Extract the (x, y) coordinate from the center of the cell holding the provided text.  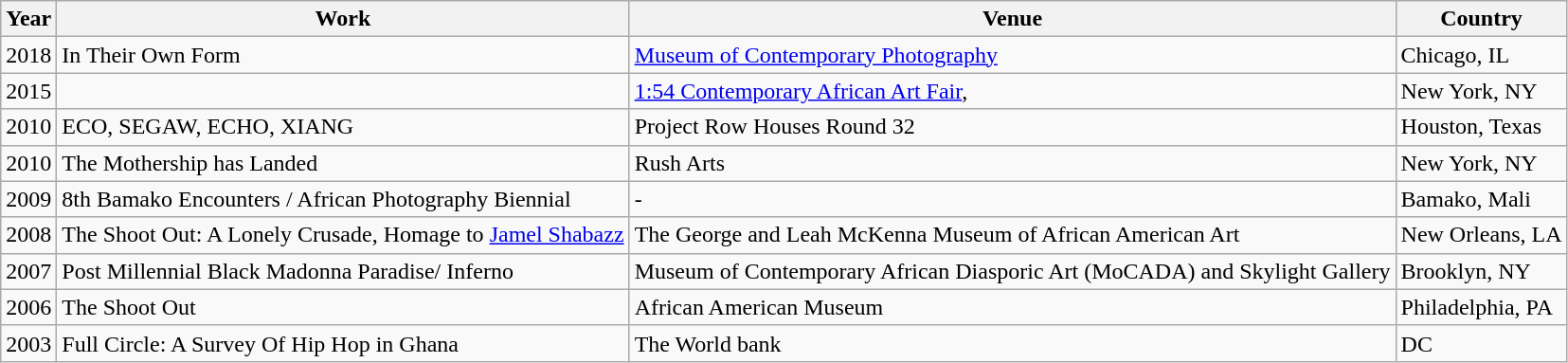
Bamako, Mali (1482, 199)
2009 (28, 199)
Venue (1012, 19)
New Orleans, LA (1482, 235)
Work (343, 19)
Museum of Contemporary African Diasporic Art (MoCADA) and Skylight Gallery (1012, 271)
In Their Own Form (343, 55)
2006 (28, 307)
DC (1482, 343)
Full Circle: A Survey Of Hip Hop in Ghana (343, 343)
- (1012, 199)
ECO, SEGAW, ECHO, XIANG (343, 127)
2015 (28, 91)
The Mothership has Landed (343, 163)
2007 (28, 271)
The George and Leah McKenna Museum of African American Art (1012, 235)
Project Row Houses Round 32 (1012, 127)
Museum of Contemporary Photography (1012, 55)
1:54 Contemporary African Art Fair, (1012, 91)
Houston, Texas (1482, 127)
The World bank (1012, 343)
The Shoot Out (343, 307)
Year (28, 19)
Philadelphia, PA (1482, 307)
8th Bamako Encounters / African Photography Biennial (343, 199)
2003 (28, 343)
Chicago, IL (1482, 55)
2008 (28, 235)
Brooklyn, NY (1482, 271)
2018 (28, 55)
Rush Arts (1012, 163)
African American Museum (1012, 307)
Country (1482, 19)
The Shoot Out: A Lonely Crusade, Homage to Jamel Shabazz (343, 235)
Post Millennial Black Madonna Paradise/ Inferno (343, 271)
